Output the (X, Y) coordinate of the center of the cell containing the given text.  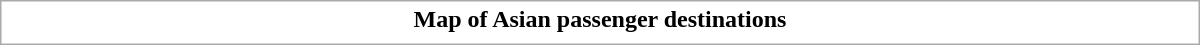
Map of Asian passenger destinations (600, 19)
